Output the (x, y) coordinate of the center of the cell containing the given text.  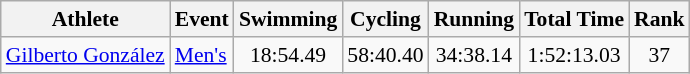
Event (202, 19)
Total Time (574, 19)
18:54.49 (288, 55)
Gilberto González (86, 55)
Cycling (385, 19)
37 (660, 55)
Athlete (86, 19)
58:40.40 (385, 55)
Men's (202, 55)
Swimming (288, 19)
Rank (660, 19)
Running (474, 19)
1:52:13.03 (574, 55)
34:38.14 (474, 55)
